Output the (X, Y) coordinate of the center of the cell containing the given text.  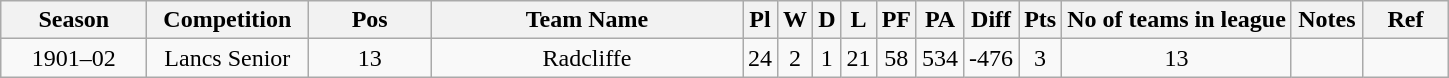
Ref (1405, 20)
No of teams in league (1177, 20)
21 (858, 58)
3 (1040, 58)
Season (74, 20)
PA (940, 20)
L (858, 20)
PF (896, 20)
-476 (992, 58)
Team Name (586, 20)
24 (760, 58)
D (827, 20)
Competition (228, 20)
Pl (760, 20)
Diff (992, 20)
1 (827, 58)
W (796, 20)
2 (796, 58)
Pos (370, 20)
534 (940, 58)
Notes (1326, 20)
58 (896, 58)
Radcliffe (586, 58)
Lancs Senior (228, 58)
1901–02 (74, 58)
Pts (1040, 20)
